Determine the (X, Y) coordinate at the center of the cell enclosing the given text.  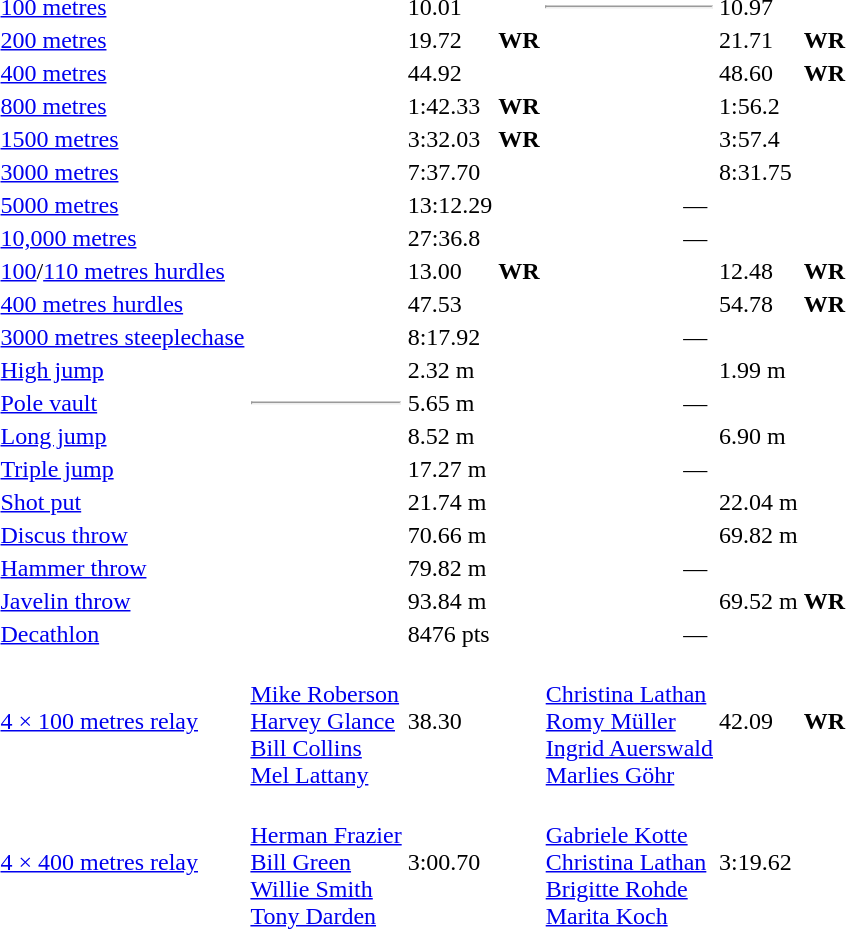
70.66 m (450, 535)
21.71 (759, 40)
79.82 m (450, 568)
21.74 m (450, 502)
12.48 (759, 271)
47.53 (450, 304)
Christina LathanRomy MüllerIngrid AuerswaldMarlies Göhr (629, 721)
8.52 m (450, 436)
93.84 m (450, 601)
8:17.92 (450, 337)
3:57.4 (759, 139)
Mike RobersonHarvey GlanceBill CollinsMel Lattany (326, 721)
13.00 (450, 271)
8:31.75 (759, 172)
54.78 (759, 304)
1:42.33 (450, 106)
69.82 m (759, 535)
3:32.03 (450, 139)
6.90 m (759, 436)
42.09 (759, 721)
2.32 m (450, 370)
19.72 (450, 40)
22.04 m (759, 502)
5.65 m (450, 403)
8476 pts (450, 634)
48.60 (759, 73)
1:56.2 (759, 106)
38.30 (450, 721)
13:12.29 (450, 205)
27:36.8 (450, 238)
7:37.70 (450, 172)
17.27 m (450, 469)
69.52 m (759, 601)
1.99 m (759, 370)
44.92 (450, 73)
